Provide the (X, Y) coordinate of the cell's center where the given text is located.  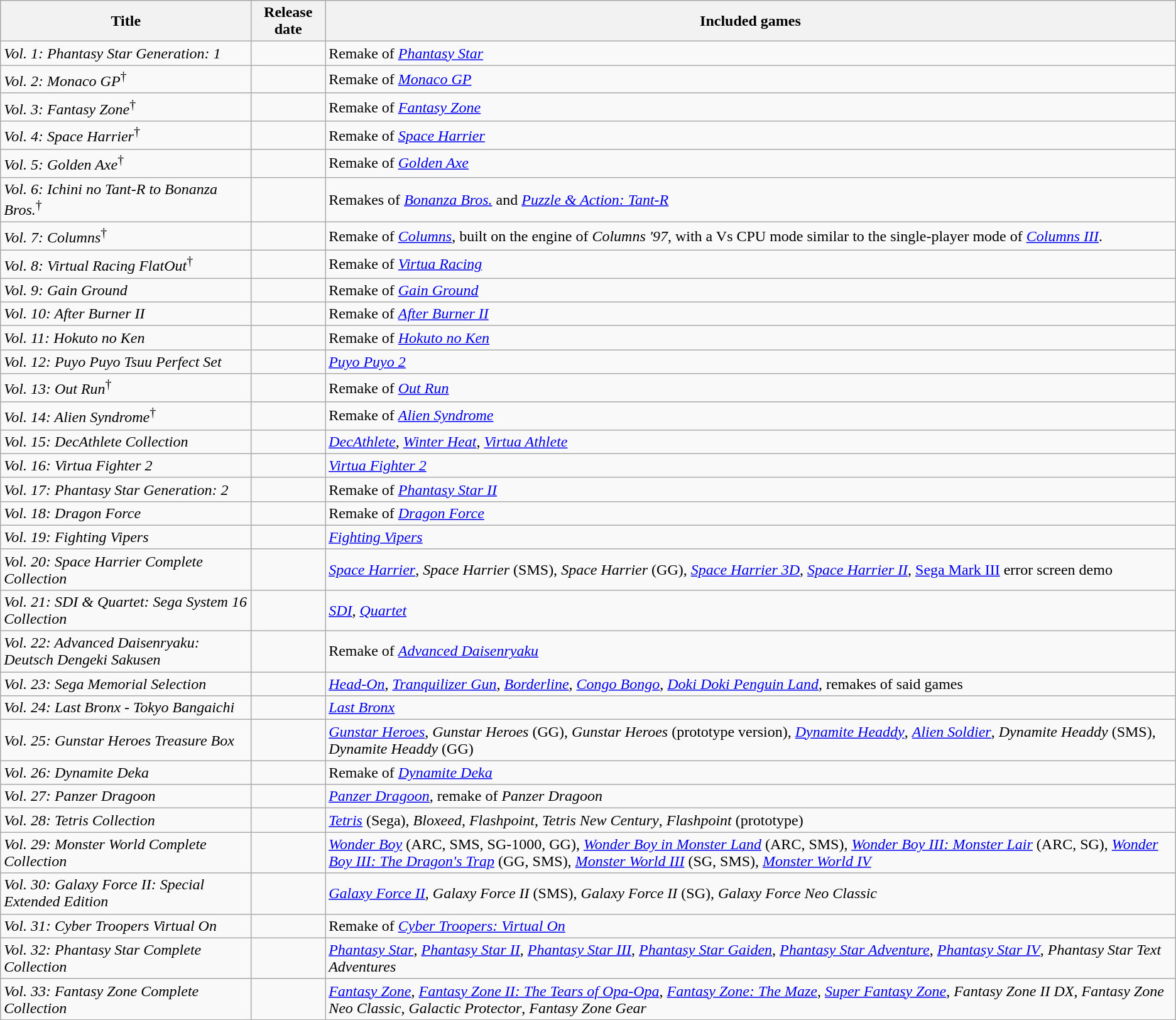
Vol. 5: Golden Axe† (126, 163)
Included games (751, 21)
Vol. 28: Tetris Collection (126, 820)
Remake of Alien Syndrome (751, 416)
Vol. 20: Space Harrier Complete Collection (126, 569)
Vol. 8: Virtual Racing FlatOut† (126, 264)
Remake of Space Harrier (751, 136)
Remake of Dynamite Deka (751, 773)
Vol. 22: Advanced Daisenryaku: Deutsch Dengeki Sakusen (126, 652)
Vol. 26: Dynamite Deka (126, 773)
Remake of Cyber Troopers: Virtual On (751, 926)
SDI, Quartet (751, 610)
Vol. 18: Dragon Force (126, 513)
Vol. 10: After Burner II (126, 314)
Title (126, 21)
Space Harrier, Space Harrier (SMS), Space Harrier (GG), Space Harrier 3D, Space Harrier II, Sega Mark III error screen demo (751, 569)
Head-On, Tranquilizer Gun, Borderline, Congo Bongo, Doki Doki Penguin Land, remakes of said games (751, 684)
Vol. 9: Gain Ground (126, 290)
Gunstar Heroes, Gunstar Heroes (GG), Gunstar Heroes (prototype version), Dynamite Headdy, Alien Soldier, Dynamite Headdy (SMS), Dynamite Headdy (GG) (751, 740)
Remake of Dragon Force (751, 513)
Remake of Golden Axe (751, 163)
Vol. 33: Fantasy Zone Complete Collection (126, 999)
Galaxy Force II, Galaxy Force II (SMS), Galaxy Force II (SG), Galaxy Force Neo Classic (751, 893)
Fighting Vipers (751, 537)
Release date (288, 21)
Remake of Phantasy Star (751, 53)
Vol. 30: Galaxy Force II: Special Extended Edition (126, 893)
Vol. 32: Phantasy Star Complete Collection (126, 958)
Vol. 19: Fighting Vipers (126, 537)
Vol. 16: Virtua Fighter 2 (126, 465)
Vol. 13: Out Run† (126, 388)
Remakes of Bonanza Bros. and Puzzle & Action: Tant-R (751, 200)
Vol. 11: Hokuto no Ken (126, 338)
Remake of Columns, built on the engine of Columns '97, with a Vs CPU mode similar to the single-player mode of Columns III. (751, 236)
Remake of Fantasy Zone (751, 107)
Puyo Puyo 2 (751, 362)
Last Bronx (751, 708)
Vol. 29: Monster World Complete Collection (126, 853)
Remake of Gain Ground (751, 290)
Vol. 2: Monaco GP† (126, 79)
Panzer Dragoon, remake of Panzer Dragoon (751, 796)
Remake of Phantasy Star II (751, 489)
Remake of After Burner II (751, 314)
Vol. 25: Gunstar Heroes Treasure Box (126, 740)
Vol. 1: Phantasy Star Generation: 1 (126, 53)
Vol. 14: Alien Syndrome† (126, 416)
Vol. 4: Space Harrier† (126, 136)
Vol. 23: Sega Memorial Selection (126, 684)
Remake of Out Run (751, 388)
Vol. 7: Columns† (126, 236)
Vol. 27: Panzer Dragoon (126, 796)
Remake of Virtua Racing (751, 264)
Vol. 24: Last Bronx - Tokyo Bangaichi (126, 708)
Vol. 17: Phantasy Star Generation: 2 (126, 489)
Vol. 31: Cyber Troopers Virtual On (126, 926)
Remake of Advanced Daisenryaku (751, 652)
Vol. 6: Ichini no Tant-R to Bonanza Bros.† (126, 200)
Vol. 3: Fantasy Zone† (126, 107)
Vol. 21: SDI & Quartet: Sega System 16 Collection (126, 610)
Virtua Fighter 2 (751, 465)
Phantasy Star, Phantasy Star II, Phantasy Star III, Phantasy Star Gaiden, Phantasy Star Adventure, Phantasy Star IV, Phantasy Star Text Adventures (751, 958)
Vol. 15: DecAthlete Collection (126, 442)
DecAthlete, Winter Heat, Virtua Athlete (751, 442)
Tetris (Sega), Bloxeed, Flashpoint, Tetris New Century, Flashpoint (prototype) (751, 820)
Remake of Monaco GP (751, 79)
Vol. 12: Puyo Puyo Tsuu Perfect Set (126, 362)
Remake of Hokuto no Ken (751, 338)
